Search for the cell housing the specified text and yield its (x, y) center coordinate. 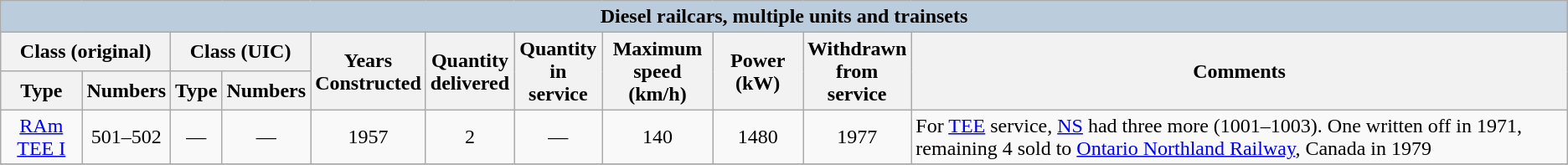
Diesel railcars, multiple units and trainsets (784, 17)
Quantityin service (559, 71)
501–502 (126, 137)
1957 (369, 137)
Class (original) (85, 52)
1977 (856, 137)
Class (UIC) (241, 52)
Withdrawnfromservice (856, 71)
Power (kW) (758, 71)
For TEE service, NS had three more (1001–1003). One written off in 1971, remaining 4 sold to Ontario Northland Railway, Canada in 1979 (1240, 137)
Quantitydelivered (469, 71)
RAm TEE I (42, 137)
140 (658, 137)
Maximumspeed (km/h) (658, 71)
2 (469, 137)
YearsConstructed (369, 71)
Comments (1240, 71)
1480 (758, 137)
